Find where the given text appears and provide that cell's center as [X, Y] coordinate. 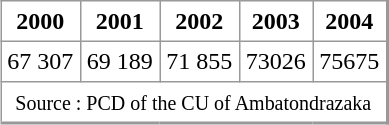
2000 [40, 21]
2003 [276, 21]
67 307 [40, 61]
69 189 [120, 61]
Source : PCD of the CU of Ambatondrazaka [193, 102]
75675 [349, 61]
2004 [349, 21]
2001 [120, 21]
73026 [276, 61]
2002 [200, 21]
71 855 [200, 61]
